Find where the given text appears and provide that cell's center as [X, Y] coordinate. 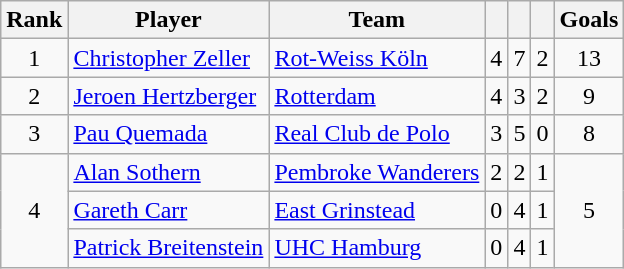
9 [589, 96]
Rotterdam [377, 96]
Real Club de Polo [377, 134]
Rot-Weiss Köln [377, 58]
8 [589, 134]
Pau Quemada [168, 134]
Goals [589, 20]
UHC Hamburg [377, 248]
Patrick Breitenstein [168, 248]
7 [520, 58]
Team [377, 20]
Rank [34, 20]
East Grinstead [377, 210]
Pembroke Wanderers [377, 172]
Gareth Carr [168, 210]
Player [168, 20]
Christopher Zeller [168, 58]
Alan Sothern [168, 172]
13 [589, 58]
Jeroen Hertzberger [168, 96]
